Extract the (X, Y) coordinate from the center of the cell holding the provided text.  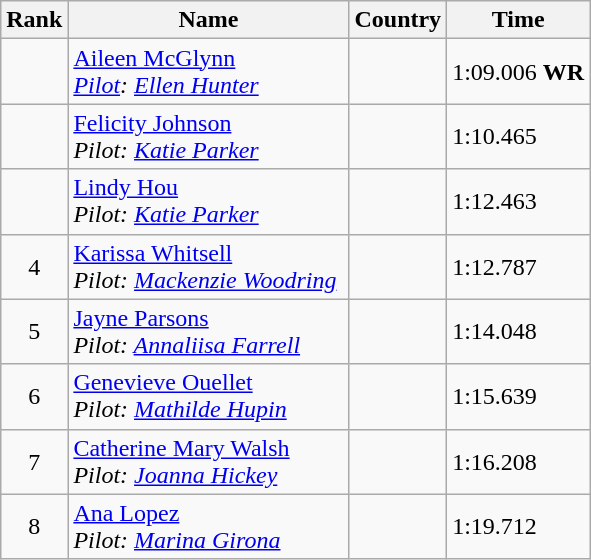
Jayne ParsonsPilot: Annaliisa Farrell (208, 332)
1:12.463 (518, 202)
1:16.208 (518, 462)
Country (398, 20)
Rank (34, 20)
Karissa WhitsellPilot: Mackenzie Woodring (208, 266)
1:15.639 (518, 396)
1:14.048 (518, 332)
Lindy HouPilot: Katie Parker (208, 202)
Time (518, 20)
4 (34, 266)
Genevieve OuelletPilot: Mathilde Hupin (208, 396)
6 (34, 396)
1:10.465 (518, 136)
Catherine Mary WalshPilot: Joanna Hickey (208, 462)
Felicity JohnsonPilot: Katie Parker (208, 136)
Aileen McGlynnPilot: Ellen Hunter (208, 72)
Name (208, 20)
8 (34, 526)
1:19.712 (518, 526)
1:12.787 (518, 266)
Ana LopezPilot: Marina Girona (208, 526)
5 (34, 332)
1:09.006 WR (518, 72)
7 (34, 462)
